Determine the [X, Y] coordinate at the center of the cell enclosing the given text.  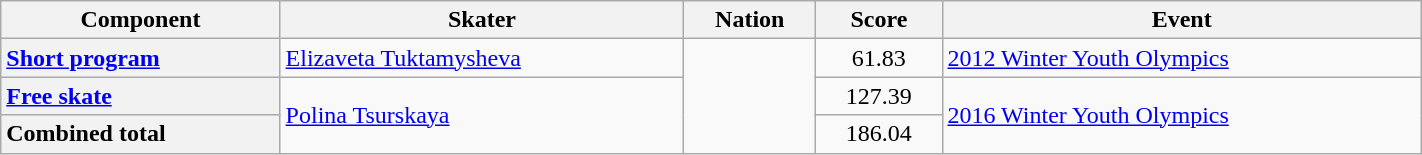
Score [879, 20]
Component [140, 20]
Skater [482, 20]
2012 Winter Youth Olympics [1182, 58]
Combined total [140, 134]
Free skate [140, 96]
127.39 [879, 96]
61.83 [879, 58]
Polina Tsurskaya [482, 115]
Elizaveta Tuktamysheva [482, 58]
Short program [140, 58]
Event [1182, 20]
Nation [750, 20]
186.04 [879, 134]
2016 Winter Youth Olympics [1182, 115]
